Search for the cell housing the specified text and yield its [X, Y] center coordinate. 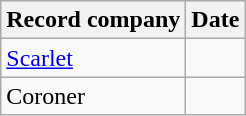
Scarlet [94, 58]
Date [216, 20]
Coroner [94, 96]
Record company [94, 20]
